Extract the [X, Y] coordinate from the center of the cell holding the provided text.  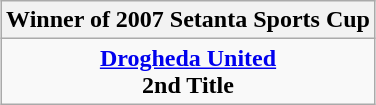
Winner of 2007 Setanta Sports Cup [188, 20]
Drogheda United2nd Title [188, 72]
